Pinpoint the cell where the given text exists, returning its [x, y] midpoint coordinate. 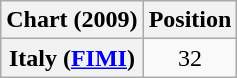
Chart (2009) [72, 20]
Italy (FIMI) [72, 58]
Position [190, 20]
32 [190, 58]
